Determine the [X, Y] coordinate at the center of the cell enclosing the given text.  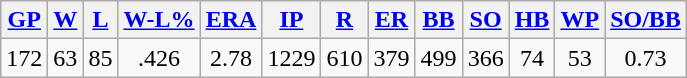
.426 [159, 58]
610 [344, 58]
GP [24, 20]
ERA [231, 20]
ER [392, 20]
172 [24, 58]
0.73 [646, 58]
379 [392, 58]
WP [580, 20]
HB [532, 20]
85 [100, 58]
SO [486, 20]
74 [532, 58]
BB [438, 20]
W [66, 20]
1229 [292, 58]
63 [66, 58]
W-L% [159, 20]
L [100, 20]
SO/BB [646, 20]
2.78 [231, 58]
366 [486, 58]
499 [438, 58]
R [344, 20]
IP [292, 20]
53 [580, 58]
